Identify which cell holds the provided text, then report its [X, Y] central coordinate. 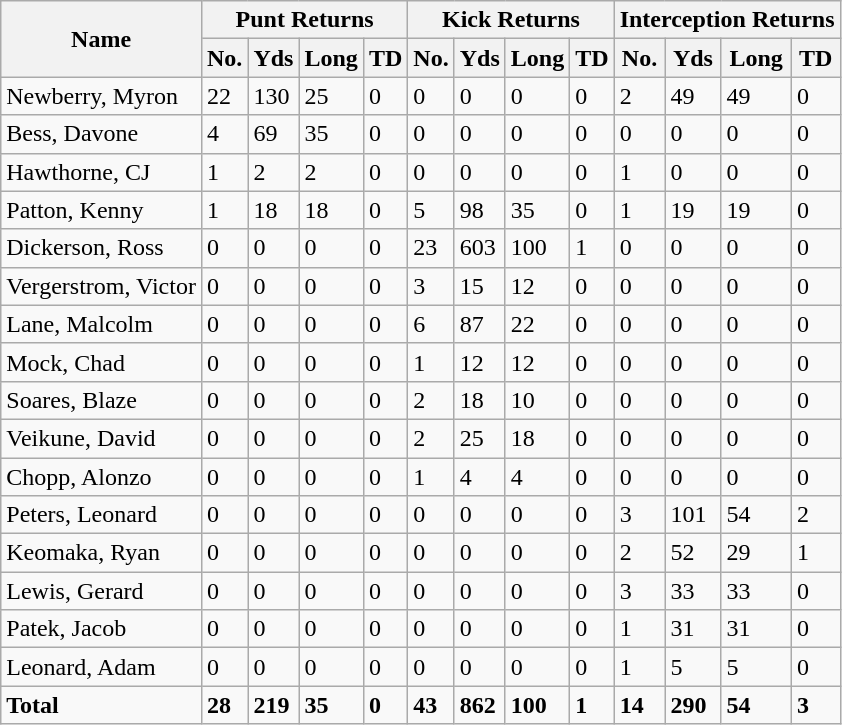
Leonard, Adam [102, 667]
Name [102, 39]
Patek, Jacob [102, 629]
Punt Returns [304, 20]
Lewis, Gerard [102, 591]
Peters, Leonard [102, 515]
Veikune, David [102, 438]
130 [274, 96]
23 [431, 248]
15 [480, 286]
Lane, Malcolm [102, 324]
87 [480, 324]
Keomaka, Ryan [102, 553]
101 [693, 515]
10 [537, 400]
69 [274, 134]
98 [480, 210]
Interception Returns [727, 20]
43 [431, 705]
Hawthorne, CJ [102, 172]
6 [431, 324]
862 [480, 705]
219 [274, 705]
Kick Returns [511, 20]
Dickerson, Ross [102, 248]
Newberry, Myron [102, 96]
290 [693, 705]
14 [640, 705]
Vergerstrom, Victor [102, 286]
Bess, Davone [102, 134]
Total [102, 705]
28 [224, 705]
52 [693, 553]
Soares, Blaze [102, 400]
Patton, Kenny [102, 210]
Chopp, Alonzo [102, 477]
603 [480, 248]
29 [756, 553]
Mock, Chad [102, 362]
